Extract the [x, y] coordinate from the center of the cell holding the provided text.  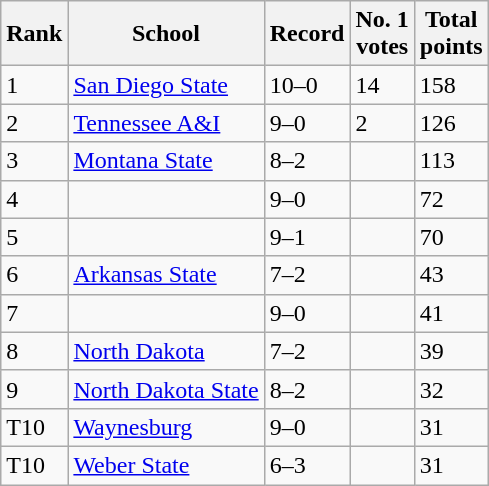
1 [34, 85]
70 [451, 237]
North Dakota [166, 351]
Montana State [166, 161]
Totalpoints [451, 34]
Tennessee A&I [166, 123]
43 [451, 275]
113 [451, 161]
6–3 [307, 465]
39 [451, 351]
72 [451, 199]
Weber State [166, 465]
No. 1votes [382, 34]
Arkansas State [166, 275]
North Dakota State [166, 389]
7 [34, 313]
41 [451, 313]
School [166, 34]
Record [307, 34]
3 [34, 161]
4 [34, 199]
158 [451, 85]
San Diego State [166, 85]
126 [451, 123]
32 [451, 389]
6 [34, 275]
8 [34, 351]
9 [34, 389]
9–1 [307, 237]
Rank [34, 34]
5 [34, 237]
14 [382, 85]
10–0 [307, 85]
Waynesburg [166, 427]
